Find where the given text appears and provide that cell's center as (X, Y) coordinate. 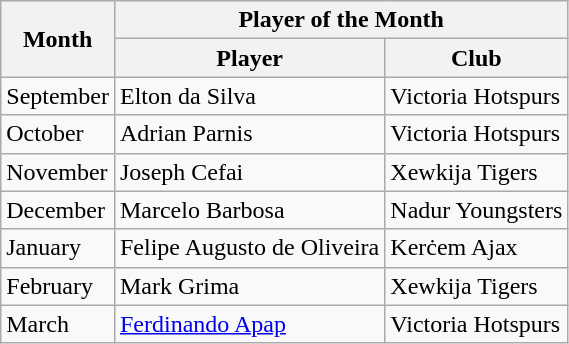
Elton da Silva (249, 96)
October (58, 134)
Month (58, 39)
November (58, 172)
Kerċem Ajax (476, 248)
December (58, 210)
Mark Grima (249, 286)
Ferdinando Apap (249, 324)
September (58, 96)
Joseph Cefai (249, 172)
February (58, 286)
Felipe Augusto de Oliveira (249, 248)
Nadur Youngsters (476, 210)
Adrian Parnis (249, 134)
Player (249, 58)
Player of the Month (340, 20)
March (58, 324)
Marcelo Barbosa (249, 210)
January (58, 248)
Club (476, 58)
